Extract the (X, Y) coordinate from the center of the cell holding the provided text.  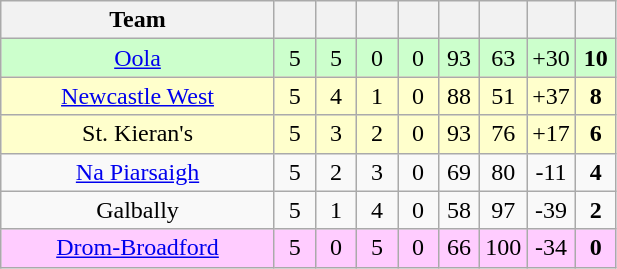
+30 (552, 58)
-11 (552, 172)
Galbally (138, 210)
58 (460, 210)
Newcastle West (138, 96)
10 (596, 58)
6 (596, 134)
66 (460, 248)
80 (504, 172)
51 (504, 96)
-39 (552, 210)
+37 (552, 96)
-34 (552, 248)
+17 (552, 134)
Team (138, 20)
Drom-Broadford (138, 248)
St. Kieran's (138, 134)
76 (504, 134)
8 (596, 96)
Oola (138, 58)
88 (460, 96)
97 (504, 210)
63 (504, 58)
100 (504, 248)
69 (460, 172)
Na Piarsaigh (138, 172)
